From the cell containing the given text, extract its center point as (x, y) coordinate. 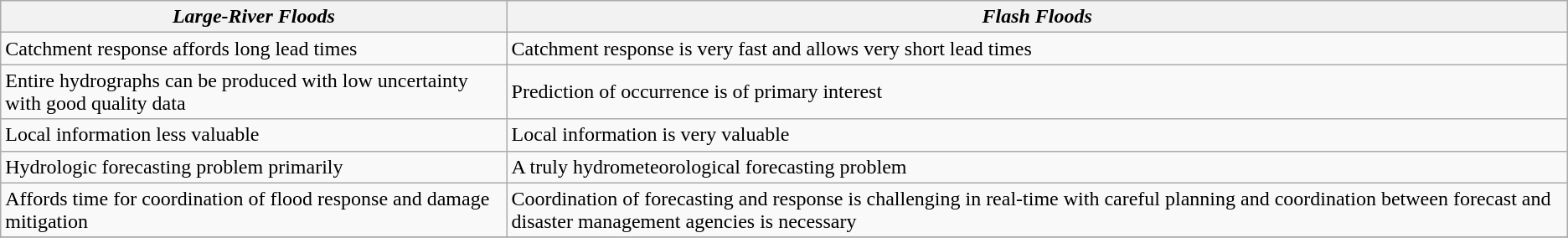
Catchment response is very fast and allows very short lead times (1037, 49)
Prediction of occurrence is of primary interest (1037, 92)
Affords time for coordination of flood response and damage mitigation (254, 210)
Flash Floods (1037, 17)
Catchment response affords long lead times (254, 49)
A truly hydrometeorological forecasting problem (1037, 167)
Large-River Floods (254, 17)
Local information is very valuable (1037, 135)
Hydrologic forecasting problem primarily (254, 167)
Entire hydrographs can be produced with low uncertainty with good quality data (254, 92)
Local information less valuable (254, 135)
